Extract the [X, Y] coordinate from the center of the cell holding the provided text.  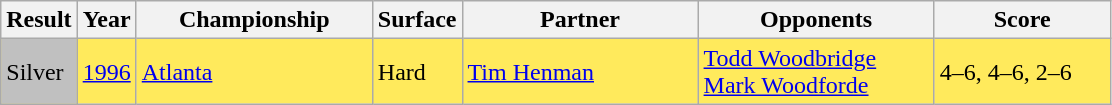
1996 [106, 72]
Score [1022, 20]
Tim Henman [580, 72]
Silver [39, 72]
Opponents [816, 20]
Todd Woodbridge Mark Woodforde [816, 72]
Partner [580, 20]
Atlanta [254, 72]
4–6, 4–6, 2–6 [1022, 72]
Year [106, 20]
Hard [417, 72]
Championship [254, 20]
Surface [417, 20]
Result [39, 20]
